From the cell containing the given text, extract its center point as [x, y] coordinate. 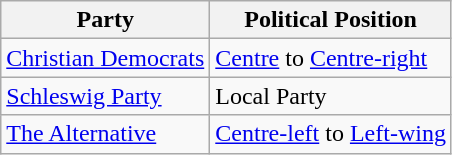
Centre to Centre-right [331, 58]
Party [106, 20]
Local Party [331, 96]
The Alternative [106, 134]
Schleswig Party [106, 96]
Centre-left to Left-wing [331, 134]
Christian Democrats [106, 58]
Political Position [331, 20]
